Determine the [X, Y] coordinate at the center of the cell enclosing the given text.  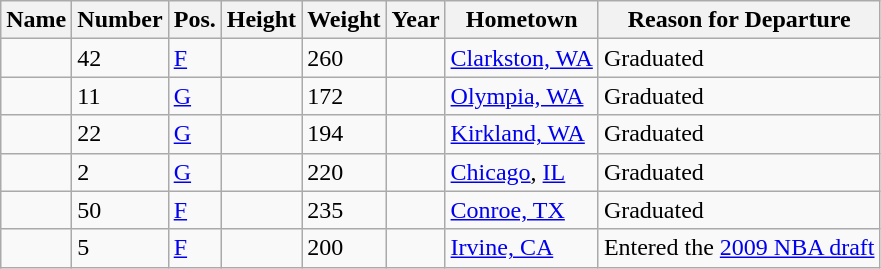
Entered the 2009 NBA draft [739, 248]
Number [120, 20]
Conroe, TX [522, 210]
260 [344, 58]
Year [416, 20]
Pos. [194, 20]
5 [120, 248]
22 [120, 134]
42 [120, 58]
2 [120, 172]
Irvine, CA [522, 248]
Reason for Departure [739, 20]
Kirkland, WA [522, 134]
Clarkston, WA [522, 58]
Height [261, 20]
Chicago, IL [522, 172]
194 [344, 134]
Hometown [522, 20]
50 [120, 210]
11 [120, 96]
200 [344, 248]
Olympia, WA [522, 96]
235 [344, 210]
172 [344, 96]
Name [36, 20]
220 [344, 172]
Weight [344, 20]
